From the cell containing the given text, extract its center point as (X, Y) coordinate. 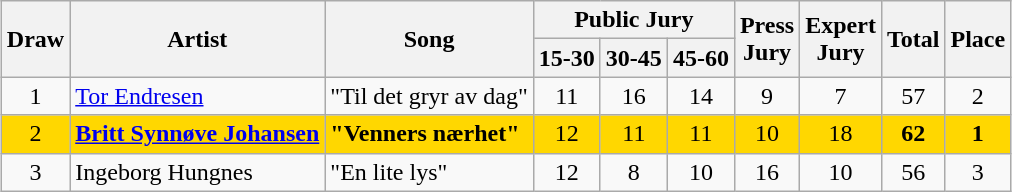
Artist (198, 39)
Place (978, 39)
56 (913, 172)
14 (700, 96)
18 (841, 134)
62 (913, 134)
8 (634, 172)
Song (429, 39)
ExpertJury (841, 39)
"Til det gryr av dag" (429, 96)
45-60 (700, 58)
Public Jury (634, 20)
Ingeborg Hungnes (198, 172)
"En lite lys" (429, 172)
Tor Endresen (198, 96)
7 (841, 96)
Draw (35, 39)
"Venners nærhet" (429, 134)
15-30 (566, 58)
Britt Synnøve Johansen (198, 134)
57 (913, 96)
9 (766, 96)
30-45 (634, 58)
PressJury (766, 39)
Total (913, 39)
